Capture the cell that displays the provided text and extract its [x, y] central coordinate. 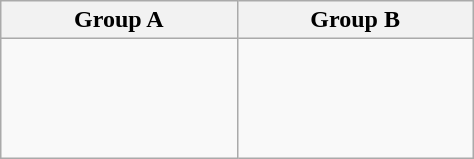
Group B [355, 20]
Group A [119, 20]
